From the cell containing the given text, extract its center point as [x, y] coordinate. 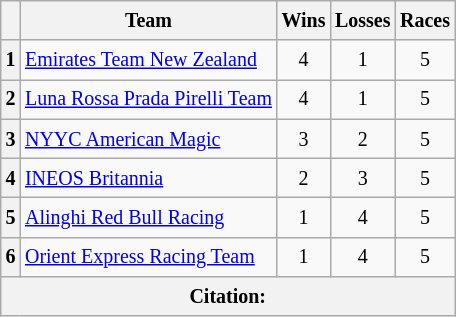
Races [424, 20]
Team [148, 20]
NYYC American Magic [148, 138]
Orient Express Racing Team [148, 258]
Citation: [228, 296]
Emirates Team New Zealand [148, 60]
6 [10, 258]
Luna Rossa Prada Pirelli Team [148, 100]
INEOS Britannia [148, 178]
Losses [362, 20]
Alinghi Red Bull Racing [148, 218]
Wins [304, 20]
